From the cell containing the given text, extract its center point as [x, y] coordinate. 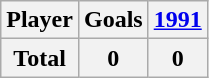
1991 [178, 20]
Total [40, 58]
Goals [113, 20]
Player [40, 20]
